Provide the (x, y) coordinate of the cell's center where the given text is located.  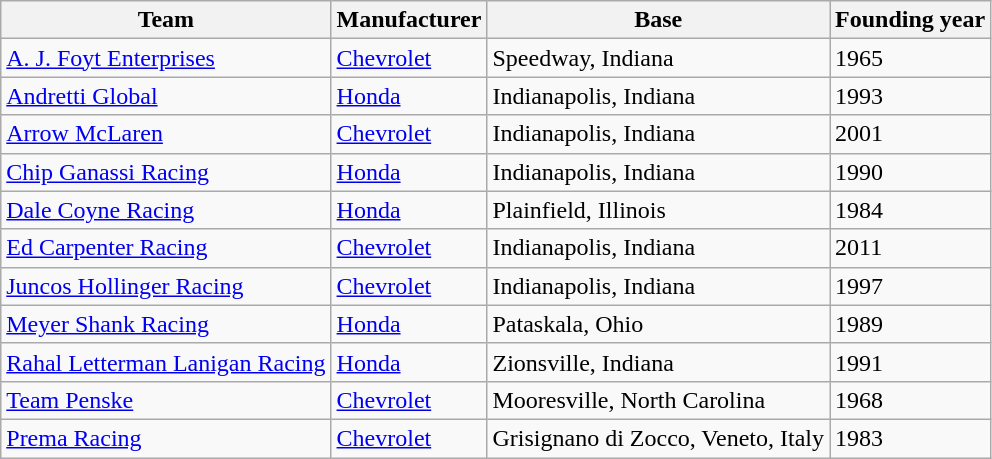
1983 (910, 438)
1997 (910, 286)
Team (166, 20)
Juncos Hollinger Racing (166, 286)
Base (658, 20)
Plainfield, Illinois (658, 210)
1990 (910, 172)
Mooresville, North Carolina (658, 400)
Chip Ganassi Racing (166, 172)
Zionsville, Indiana (658, 362)
Rahal Letterman Lanigan Racing (166, 362)
2011 (910, 248)
Grisignano di Zocco, Veneto, Italy (658, 438)
Dale Coyne Racing (166, 210)
Team Penske (166, 400)
Ed Carpenter Racing (166, 248)
1965 (910, 58)
A. J. Foyt Enterprises (166, 58)
1991 (910, 362)
Manufacturer (409, 20)
Arrow McLaren (166, 134)
Prema Racing (166, 438)
1989 (910, 324)
2001 (910, 134)
1984 (910, 210)
1993 (910, 96)
Meyer Shank Racing (166, 324)
Andretti Global (166, 96)
Founding year (910, 20)
Speedway, Indiana (658, 58)
Pataskala, Ohio (658, 324)
1968 (910, 400)
